Search for the cell housing the specified text and yield its (x, y) center coordinate. 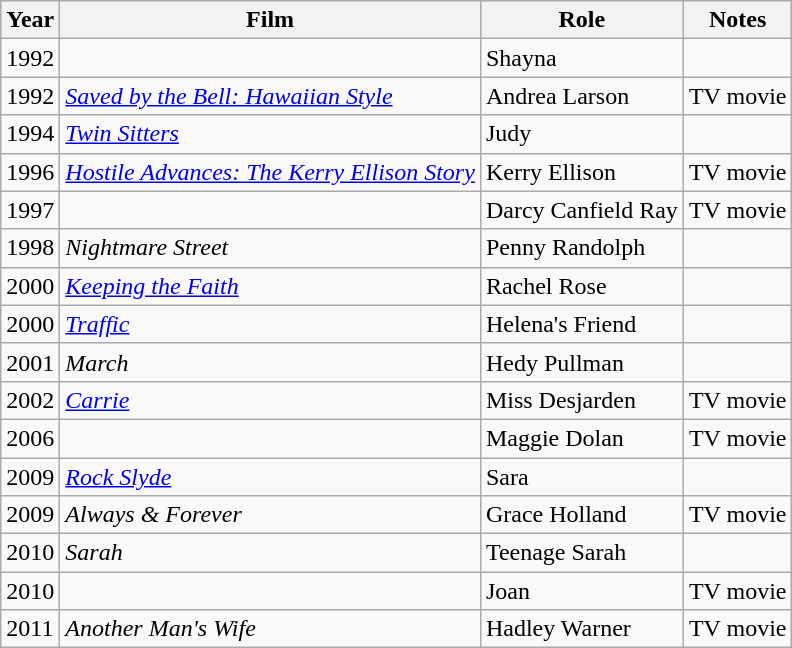
Shayna (582, 58)
Always & Forever (270, 515)
Sarah (270, 553)
2002 (30, 400)
Role (582, 20)
Miss Desjarden (582, 400)
Hedy Pullman (582, 362)
Judy (582, 134)
Twin Sitters (270, 134)
Keeping the Faith (270, 286)
Grace Holland (582, 515)
Joan (582, 591)
Notes (738, 20)
Penny Randolph (582, 248)
Traffic (270, 324)
Year (30, 20)
Darcy Canfield Ray (582, 210)
1998 (30, 248)
Rock Slyde (270, 477)
1996 (30, 172)
2011 (30, 629)
March (270, 362)
Rachel Rose (582, 286)
Maggie Dolan (582, 438)
Nightmare Street (270, 248)
Kerry Ellison (582, 172)
Hadley Warner (582, 629)
Film (270, 20)
Hostile Advances: The Kerry Ellison Story (270, 172)
Sara (582, 477)
2006 (30, 438)
1997 (30, 210)
Helena's Friend (582, 324)
Saved by the Bell: Hawaiian Style (270, 96)
Teenage Sarah (582, 553)
Another Man's Wife (270, 629)
Andrea Larson (582, 96)
1994 (30, 134)
Carrie (270, 400)
2001 (30, 362)
